Identify which cell holds the provided text, then report its (X, Y) central coordinate. 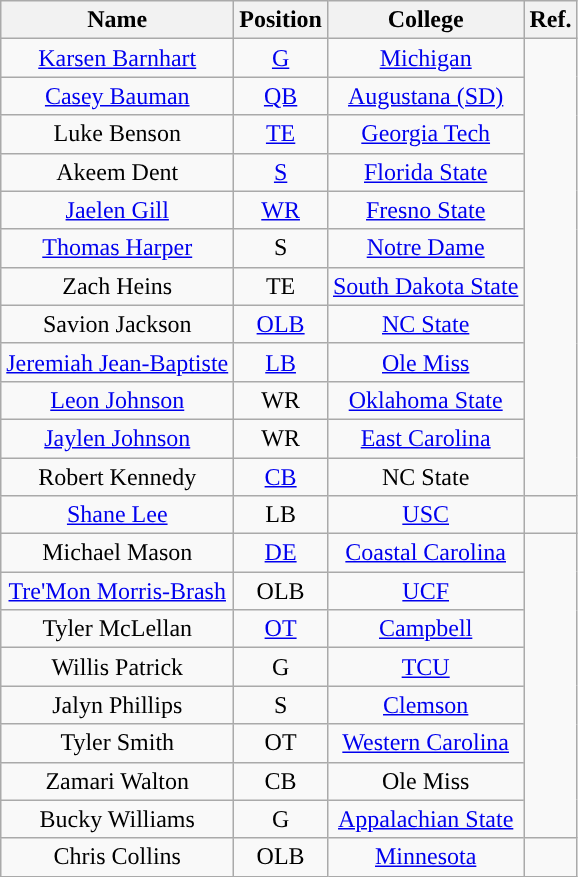
Western Carolina (425, 743)
Tre'Mon Morris-Brash (118, 591)
QB (281, 96)
South Dakota State (425, 286)
Luke Benson (118, 134)
Georgia Tech (425, 134)
TCU (425, 667)
Michigan (425, 58)
Willis Patrick (118, 667)
Minnesota (425, 857)
Jeremiah Jean-Baptiste (118, 362)
Leon Johnson (118, 400)
Clemson (425, 705)
UCF (425, 591)
Jaylen Johnson (118, 438)
Thomas Harper (118, 248)
Jalyn Phillips (118, 705)
Shane Lee (118, 515)
Savion Jackson (118, 324)
Name (118, 20)
Ref. (550, 20)
Jaelen Gill (118, 210)
Appalachian State (425, 819)
College (425, 20)
Karsen Barnhart (118, 58)
Coastal Carolina (425, 553)
Casey Bauman (118, 96)
Robert Kennedy (118, 477)
USC (425, 515)
Augustana (SD) (425, 96)
Campbell (425, 629)
Tyler McLellan (118, 629)
Fresno State (425, 210)
Notre Dame (425, 248)
DE (281, 553)
Zach Heins (118, 286)
Chris Collins (118, 857)
Oklahoma State (425, 400)
Akeem Dent (118, 172)
Zamari Walton (118, 781)
Florida State (425, 172)
East Carolina (425, 438)
Tyler Smith (118, 743)
Michael Mason (118, 553)
Bucky Williams (118, 819)
Position (281, 20)
